From the cell containing the given text, extract its center point as (x, y) coordinate. 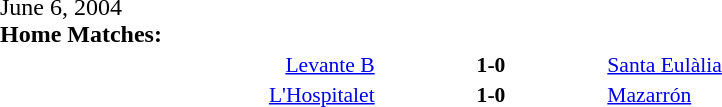
1-0 (492, 64)
